Scan for the cell matching the given text and deliver its [x, y] coordinate at center. 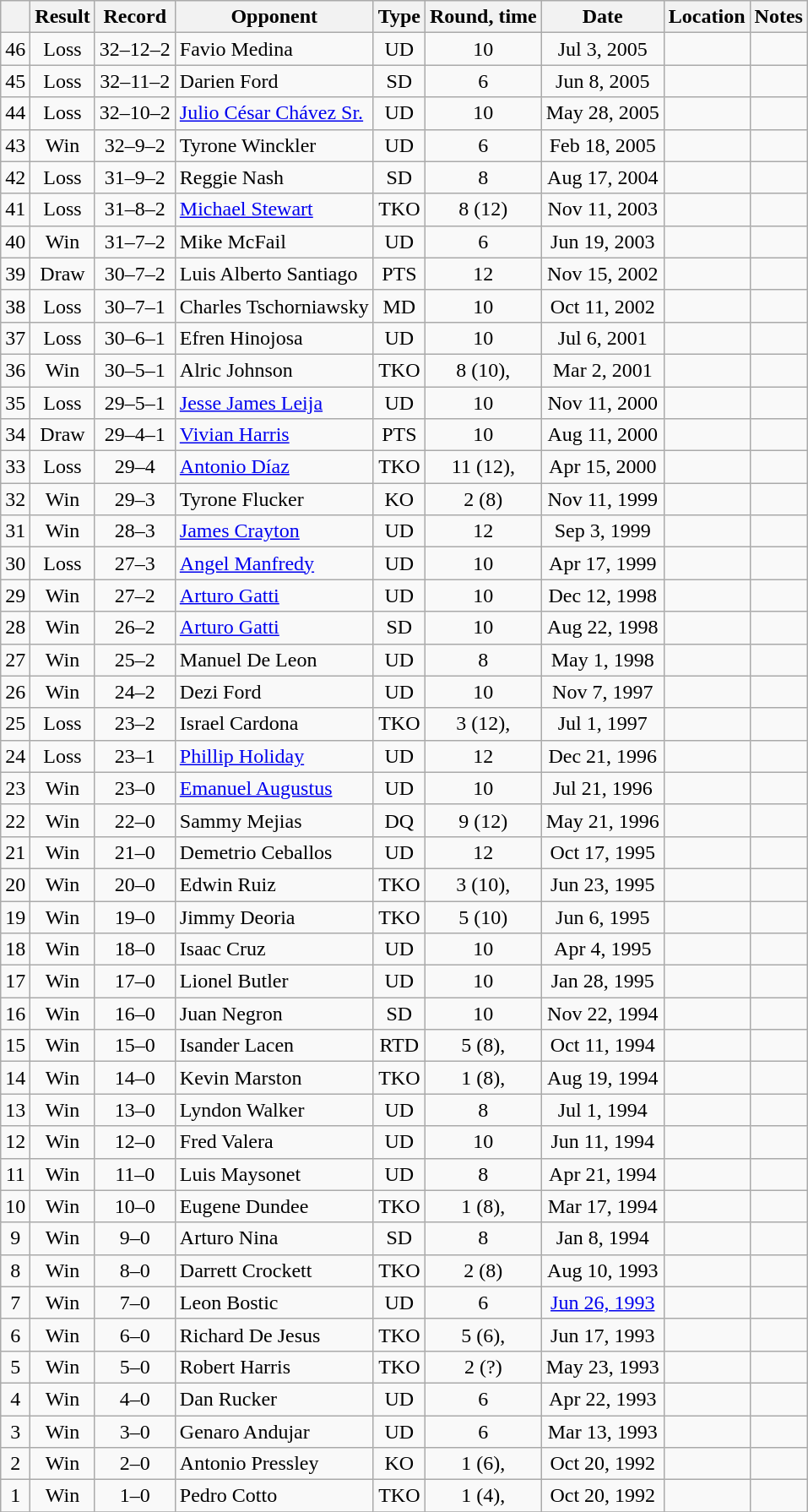
29–4 [135, 467]
23–1 [135, 756]
27–3 [135, 563]
Apr 15, 2000 [603, 467]
29–5–1 [135, 403]
Israel Cardona [274, 724]
8–0 [135, 1270]
Nov 11, 1999 [603, 499]
17–0 [135, 982]
Jul 6, 2001 [603, 338]
14–0 [135, 1078]
5 (6), [483, 1335]
Round, time [483, 17]
19 [15, 916]
Apr 22, 1993 [603, 1399]
30 [15, 563]
5 (10) [483, 916]
Jimmy Deoria [274, 916]
39 [15, 274]
Oct 17, 1995 [603, 852]
41 [15, 209]
8 (12) [483, 209]
Jesse James Leija [274, 403]
2–0 [135, 1464]
Phillip Holiday [274, 756]
8 (10), [483, 370]
1 (6), [483, 1464]
43 [15, 145]
Notes [778, 17]
Dezi Ford [274, 692]
38 [15, 306]
Jun 23, 1995 [603, 884]
Edwin Ruiz [274, 884]
Apr 4, 1995 [603, 949]
30–5–1 [135, 370]
James Crayton [274, 531]
Lionel Butler [274, 982]
Robert Harris [274, 1367]
3–0 [135, 1432]
Luis Alberto Santiago [274, 274]
Apr 17, 1999 [603, 563]
16 [15, 1014]
20–0 [135, 884]
Sammy Mejias [274, 820]
31–8–2 [135, 209]
45 [15, 81]
29–3 [135, 499]
28–3 [135, 531]
Jul 1, 1994 [603, 1110]
May 23, 1993 [603, 1367]
32–9–2 [135, 145]
Oct 11, 1994 [603, 1046]
44 [15, 113]
27 [15, 660]
Lyndon Walker [274, 1110]
Aug 10, 1993 [603, 1270]
40 [15, 242]
18–0 [135, 949]
17 [15, 982]
Kevin Marston [274, 1078]
Sep 3, 1999 [603, 531]
21 [15, 852]
23 [15, 788]
32–10–2 [135, 113]
33 [15, 467]
25 [15, 724]
11 [15, 1174]
9 [15, 1238]
Aug 11, 2000 [603, 435]
Date [603, 17]
Type [399, 17]
27–2 [135, 596]
Opponent [274, 17]
May 28, 2005 [603, 113]
2 (?) [483, 1367]
DQ [399, 820]
Emanuel Augustus [274, 788]
Luis Maysonet [274, 1174]
Jan 28, 1995 [603, 982]
Tyrone Winckler [274, 145]
10–0 [135, 1206]
Angel Manfredy [274, 563]
Jun 26, 1993 [603, 1303]
Vivian Harris [274, 435]
Aug 19, 1994 [603, 1078]
Jul 3, 2005 [603, 49]
Apr 21, 1994 [603, 1174]
13 [15, 1110]
Charles Tschorniawsky [274, 306]
15–0 [135, 1046]
2 [15, 1464]
Record [135, 17]
3 (10), [483, 884]
3 [15, 1432]
19–0 [135, 916]
18 [15, 949]
29–4–1 [135, 435]
21–0 [135, 852]
Jul 1, 1997 [603, 724]
Jun 19, 2003 [603, 242]
Jun 11, 1994 [603, 1142]
Oct 11, 2002 [603, 306]
34 [15, 435]
Darien Ford [274, 81]
Nov 11, 2003 [603, 209]
14 [15, 1078]
5 [15, 1367]
13–0 [135, 1110]
Location [707, 17]
24 [15, 756]
42 [15, 177]
23–2 [135, 724]
26 [15, 692]
7–0 [135, 1303]
46 [15, 49]
Isaac Cruz [274, 949]
Mike McFail [274, 242]
35 [15, 403]
Tyrone Flucker [274, 499]
32–11–2 [135, 81]
Leon Bostic [274, 1303]
Arturo Nina [274, 1238]
MD [399, 306]
25–2 [135, 660]
Nov 7, 1997 [603, 692]
Alric Johnson [274, 370]
31 [15, 531]
Manuel De Leon [274, 660]
5 (8), [483, 1046]
May 1, 1998 [603, 660]
23–0 [135, 788]
11–0 [135, 1174]
Aug 17, 2004 [603, 177]
30–7–2 [135, 274]
32 [15, 499]
30–6–1 [135, 338]
22 [15, 820]
29 [15, 596]
31–9–2 [135, 177]
6–0 [135, 1335]
Pedro Cotto [274, 1496]
1–0 [135, 1496]
4–0 [135, 1399]
Reggie Nash [274, 177]
Favio Medina [274, 49]
Dec 12, 1998 [603, 596]
Jun 17, 1993 [603, 1335]
Antonio Pressley [274, 1464]
Eugene Dundee [274, 1206]
Efren Hinojosa [274, 338]
Dan Rucker [274, 1399]
Isander Lacen [274, 1046]
9–0 [135, 1238]
Darrett Crockett [274, 1270]
20 [15, 884]
5–0 [135, 1367]
Antonio Díaz [274, 467]
3 (12), [483, 724]
15 [15, 1046]
11 (12), [483, 467]
Nov 15, 2002 [603, 274]
Feb 18, 2005 [603, 145]
Nov 11, 2000 [603, 403]
12–0 [135, 1142]
Mar 13, 1993 [603, 1432]
22–0 [135, 820]
Jun 8, 2005 [603, 81]
Juan Negron [274, 1014]
Jan 8, 1994 [603, 1238]
Richard De Jesus [274, 1335]
Result [62, 17]
16–0 [135, 1014]
1 [15, 1496]
Aug 22, 1998 [603, 628]
Genaro Andujar [274, 1432]
RTD [399, 1046]
30–7–1 [135, 306]
Julio César Chávez Sr. [274, 113]
7 [15, 1303]
37 [15, 338]
32–12–2 [135, 49]
Jul 21, 1996 [603, 788]
Michael Stewart [274, 209]
Mar 2, 2001 [603, 370]
May 21, 1996 [603, 820]
26–2 [135, 628]
4 [15, 1399]
Demetrio Ceballos [274, 852]
Dec 21, 1996 [603, 756]
28 [15, 628]
Nov 22, 1994 [603, 1014]
Mar 17, 1994 [603, 1206]
36 [15, 370]
Jun 6, 1995 [603, 916]
24–2 [135, 692]
31–7–2 [135, 242]
Fred Valera [274, 1142]
1 (4), [483, 1496]
9 (12) [483, 820]
